Scan for the cell matching the given text and deliver its (x, y) coordinate at center. 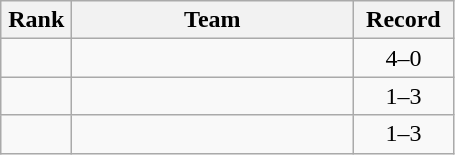
4–0 (404, 58)
Team (212, 20)
Record (404, 20)
Rank (36, 20)
